Search for the cell housing the specified text and yield its [X, Y] center coordinate. 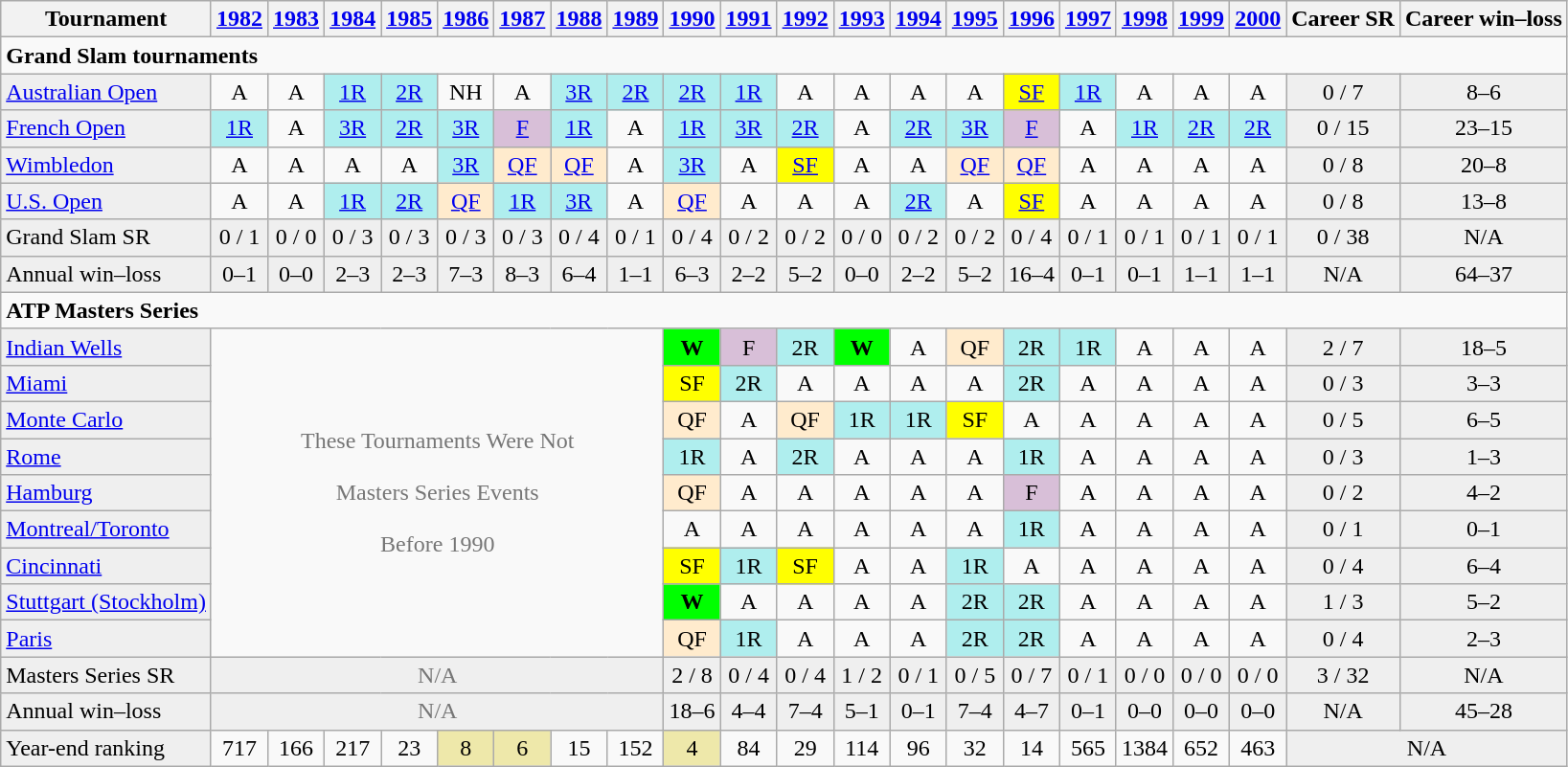
Cincinnati [106, 566]
2000 [1259, 19]
1982 [239, 19]
Rome [106, 457]
1991 [749, 19]
18–6 [692, 711]
14 [1031, 748]
Hamburg [106, 493]
717 [239, 748]
Grand Slam SR [106, 237]
Montreal/Toronto [106, 530]
45–28 [1483, 711]
13–8 [1483, 201]
1990 [692, 19]
1 / 2 [862, 675]
6–3 [692, 274]
1983 [297, 19]
1985 [410, 19]
217 [352, 748]
8 [466, 748]
1998 [1144, 19]
8–6 [1483, 92]
1984 [352, 19]
1994 [918, 19]
Masters Series SR [106, 675]
2 / 7 [1343, 347]
1989 [636, 19]
3–3 [1483, 383]
Indian Wells [106, 347]
18–5 [1483, 347]
1992 [805, 19]
Stuttgart (Stockholm) [106, 602]
ATP Masters Series [784, 310]
15 [579, 748]
565 [1088, 748]
4–2 [1483, 493]
3 / 32 [1343, 675]
4 [692, 748]
U.S. Open [106, 201]
Australian Open [106, 92]
Grand Slam tournaments [784, 56]
1987 [523, 19]
1384 [1144, 748]
1995 [975, 19]
2 / 8 [692, 675]
1996 [1031, 19]
1993 [862, 19]
1 / 3 [1343, 602]
6 [523, 748]
64–37 [1483, 274]
8–3 [523, 274]
652 [1201, 748]
6–5 [1483, 419]
32 [975, 748]
Monte Carlo [106, 419]
1997 [1088, 19]
152 [636, 748]
463 [1259, 748]
Career SR [1343, 19]
French Open [106, 128]
1999 [1201, 19]
96 [918, 748]
Year-end ranking [106, 748]
166 [297, 748]
These Tournaments Were NotMasters Series EventsBefore 1990 [437, 492]
23 [410, 748]
5–1 [862, 711]
20–8 [1483, 165]
7–3 [466, 274]
1988 [579, 19]
1–3 [1483, 457]
Paris [106, 639]
4–7 [1031, 711]
Miami [106, 383]
114 [862, 748]
1986 [466, 19]
23–15 [1483, 128]
16–4 [1031, 274]
Wimbledon [106, 165]
84 [749, 748]
4–4 [749, 711]
NH [466, 92]
Career win–loss [1483, 19]
29 [805, 748]
0 / 15 [1343, 128]
Tournament [106, 19]
0 / 38 [1343, 237]
